Search for the cell housing the specified text and yield its (x, y) center coordinate. 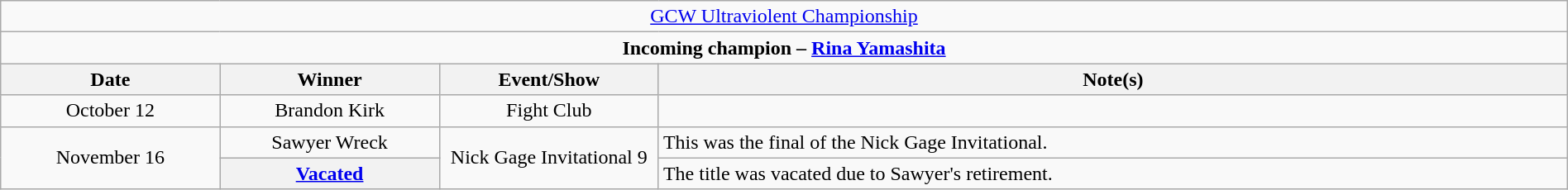
Nick Gage Invitational 9 (549, 158)
Note(s) (1113, 79)
November 16 (111, 158)
Winner (329, 79)
Brandon Kirk (329, 111)
Vacated (329, 173)
Event/Show (549, 79)
October 12 (111, 111)
This was the final of the Nick Gage Invitational. (1113, 142)
Fight Club (549, 111)
The title was vacated due to Sawyer's retirement. (1113, 173)
GCW Ultraviolent Championship (784, 17)
Sawyer Wreck (329, 142)
Date (111, 79)
Incoming champion – Rina Yamashita (784, 48)
